Output the (X, Y) coordinate of the center of the cell containing the given text.  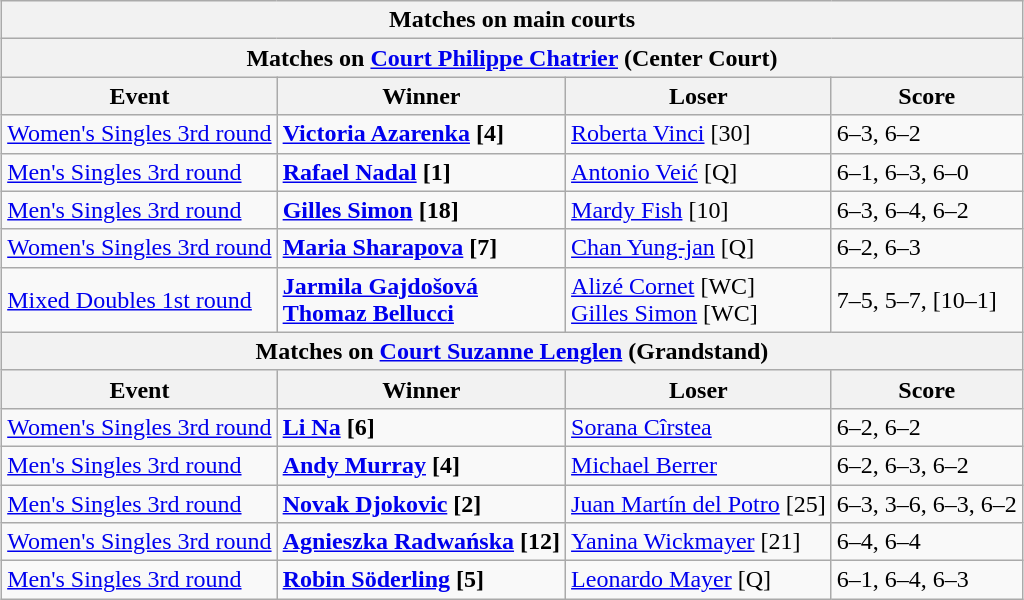
Mixed Doubles 1st round (140, 300)
6–1, 6–3, 6–0 (926, 172)
Michael Berrer (699, 465)
Matches on Court Suzanne Lenglen (Grandstand) (512, 351)
Leonardo Mayer [Q] (699, 580)
Agnieszka Radwańska [12] (421, 542)
6–3, 6–4, 6–2 (926, 210)
6–1, 6–4, 6–3 (926, 580)
Yanina Wickmayer [21] (699, 542)
Antonio Veić [Q] (699, 172)
Matches on main courts (512, 20)
Alizé Cornet [WC] Gilles Simon [WC] (699, 300)
Juan Martín del Potro [25] (699, 503)
Robin Söderling [5] (421, 580)
Novak Djokovic [2] (421, 503)
6–2, 6–2 (926, 427)
Chan Yung-jan [Q] (699, 248)
6–2, 6–3 (926, 248)
Gilles Simon [18] (421, 210)
Matches on Court Philippe Chatrier (Center Court) (512, 58)
6–3, 6–2 (926, 134)
Maria Sharapova [7] (421, 248)
Roberta Vinci [30] (699, 134)
Mardy Fish [10] (699, 210)
6–4, 6–4 (926, 542)
6–2, 6–3, 6–2 (926, 465)
Jarmila Gajdošová Thomaz Bellucci (421, 300)
Sorana Cîrstea (699, 427)
Andy Murray [4] (421, 465)
6–3, 3–6, 6–3, 6–2 (926, 503)
Rafael Nadal [1] (421, 172)
Victoria Azarenka [4] (421, 134)
7–5, 5–7, [10–1] (926, 300)
Li Na [6] (421, 427)
